Return the [x, y] coordinate for the center point of the cell that contains the specified text.  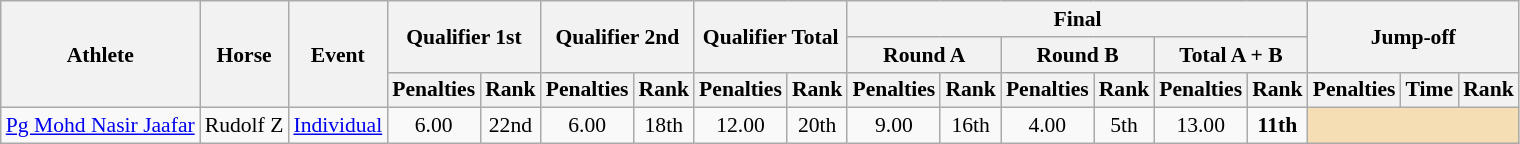
Jump-off [1414, 36]
Round A [924, 55]
Total A + B [1230, 55]
Horse [244, 54]
Athlete [100, 54]
Qualifier 2nd [618, 36]
13.00 [1200, 126]
18th [664, 126]
4.00 [1048, 126]
Qualifier 1st [464, 36]
Pg Mohd Nasir Jaafar [100, 126]
11th [1278, 126]
Round B [1078, 55]
Rudolf Z [244, 126]
5th [1124, 126]
12.00 [740, 126]
Event [338, 54]
Individual [338, 126]
Time [1430, 90]
Final [1077, 19]
22nd [510, 126]
16th [970, 126]
Qualifier Total [770, 36]
20th [818, 126]
9.00 [894, 126]
